Extract the [X, Y] coordinate from the center of the cell holding the provided text.  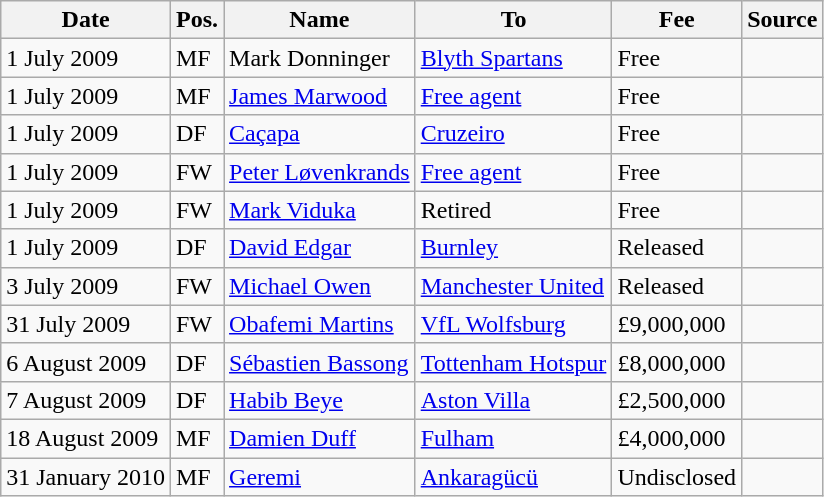
Ankaragücü [514, 477]
Fee [677, 20]
Aston Villa [514, 400]
Retired [514, 210]
18 August 2009 [86, 438]
VfL Wolfsburg [514, 324]
Geremi [320, 477]
Source [782, 20]
Burnley [514, 248]
Manchester United [514, 286]
Damien Duff [320, 438]
David Edgar [320, 248]
7 August 2009 [86, 400]
£2,500,000 [677, 400]
Obafemi Martins [320, 324]
Name [320, 20]
Date [86, 20]
Peter Løvenkrands [320, 172]
Blyth Spartans [514, 58]
Fulham [514, 438]
James Marwood [320, 96]
Tottenham Hotspur [514, 362]
To [514, 20]
Habib Beye [320, 400]
3 July 2009 [86, 286]
31 January 2010 [86, 477]
31 July 2009 [86, 324]
Sébastien Bassong [320, 362]
Mark Donninger [320, 58]
6 August 2009 [86, 362]
Pos. [196, 20]
£4,000,000 [677, 438]
Undisclosed [677, 477]
£8,000,000 [677, 362]
Cruzeiro [514, 134]
Caçapa [320, 134]
£9,000,000 [677, 324]
Mark Viduka [320, 210]
Michael Owen [320, 286]
